Return the [x, y] coordinate for the center point of the cell that contains the specified text.  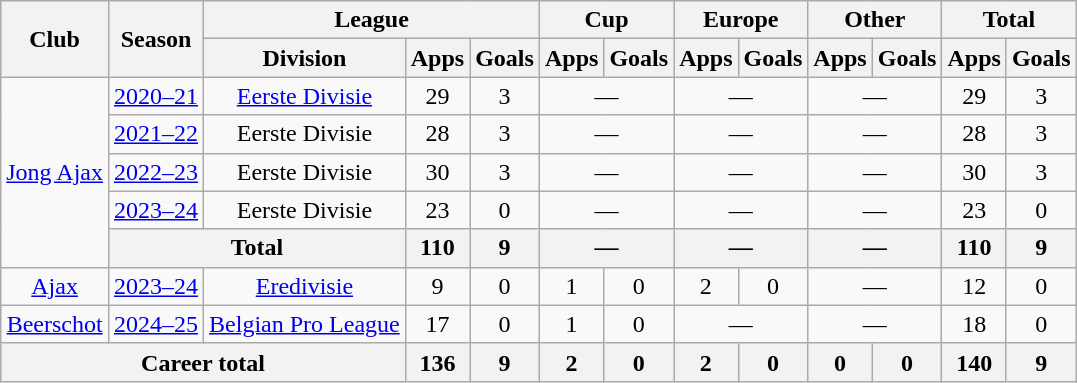
Division [305, 58]
Eredivisie [305, 286]
Europe [741, 20]
Career total [203, 362]
2021–22 [156, 134]
2020–21 [156, 96]
Other [875, 20]
League [372, 20]
Cup [606, 20]
Belgian Pro League [305, 324]
Jong Ajax [55, 172]
Beerschot [55, 324]
Ajax [55, 286]
12 [974, 286]
18 [974, 324]
Club [55, 39]
136 [437, 362]
2024–25 [156, 324]
140 [974, 362]
2022–23 [156, 172]
Season [156, 39]
17 [437, 324]
